Extract the [X, Y] coordinate from the center of the cell holding the provided text.  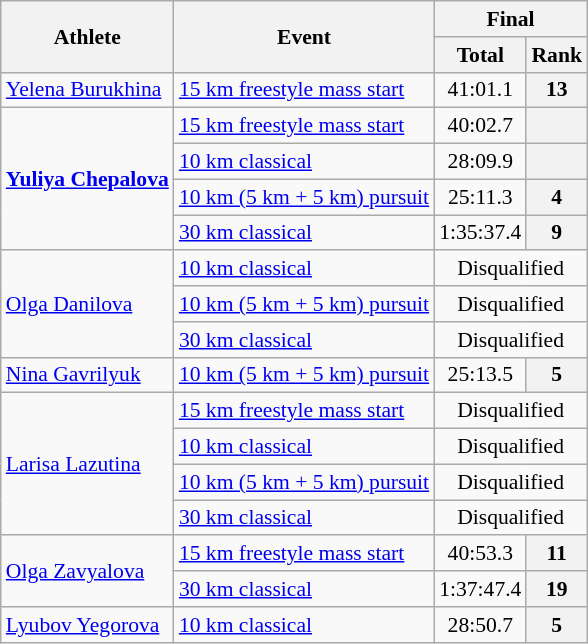
Larisa Lazutina [88, 464]
4 [556, 197]
19 [556, 589]
13 [556, 90]
1:37:47.4 [480, 589]
28:09.9 [480, 162]
Nina Gavrilyuk [88, 375]
9 [556, 233]
Yuliya Chepalova [88, 179]
Event [304, 36]
Final [510, 19]
Rank [556, 55]
Yelena Burukhina [88, 90]
28:50.7 [480, 625]
25:11.3 [480, 197]
Olga Zavyalova [88, 572]
25:13.5 [480, 375]
1:35:37.4 [480, 233]
Olga Danilova [88, 304]
Lyubov Yegorova [88, 625]
11 [556, 554]
41:01.1 [480, 90]
Total [480, 55]
Athlete [88, 36]
40:53.3 [480, 554]
40:02.7 [480, 126]
